Output the [x, y] coordinate of the center of the cell containing the given text.  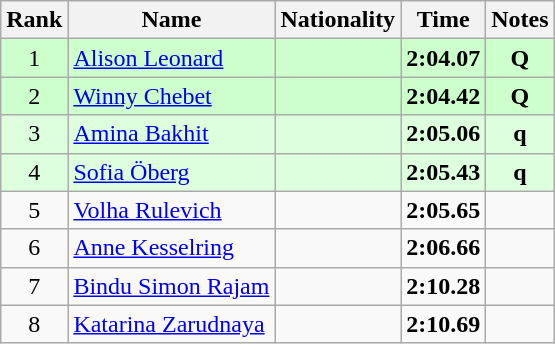
2:06.66 [444, 248]
Name [172, 20]
Volha Rulevich [172, 210]
2 [34, 96]
Notes [520, 20]
2:05.65 [444, 210]
6 [34, 248]
Anne Kesselring [172, 248]
Alison Leonard [172, 58]
2:04.07 [444, 58]
Winny Chebet [172, 96]
2:04.42 [444, 96]
Nationality [338, 20]
4 [34, 172]
7 [34, 286]
Sofia Öberg [172, 172]
8 [34, 324]
2:10.69 [444, 324]
2:05.43 [444, 172]
Time [444, 20]
Rank [34, 20]
2:05.06 [444, 134]
2:10.28 [444, 286]
Bindu Simon Rajam [172, 286]
1 [34, 58]
Amina Bakhit [172, 134]
3 [34, 134]
Katarina Zarudnaya [172, 324]
5 [34, 210]
